Extract the [x, y] coordinate from the center of the cell holding the provided text.  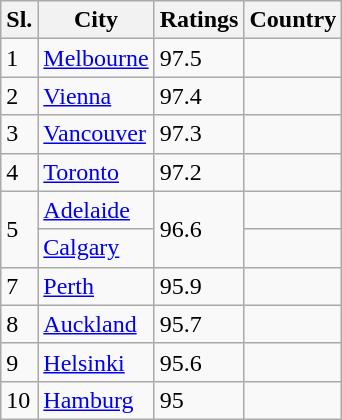
Vienna [96, 96]
3 [20, 134]
Toronto [96, 172]
97.5 [199, 58]
97.3 [199, 134]
96.6 [199, 229]
95.7 [199, 324]
Vancouver [96, 134]
Adelaide [96, 210]
10 [20, 400]
Perth [96, 286]
Calgary [96, 248]
Melbourne [96, 58]
Auckland [96, 324]
Sl. [20, 20]
4 [20, 172]
1 [20, 58]
95 [199, 400]
8 [20, 324]
7 [20, 286]
City [96, 20]
Helsinki [96, 362]
Hamburg [96, 400]
97.4 [199, 96]
97.2 [199, 172]
5 [20, 229]
95.9 [199, 286]
95.6 [199, 362]
2 [20, 96]
9 [20, 362]
Ratings [199, 20]
Country [293, 20]
